Find where the given text appears and provide that cell's center as [x, y] coordinate. 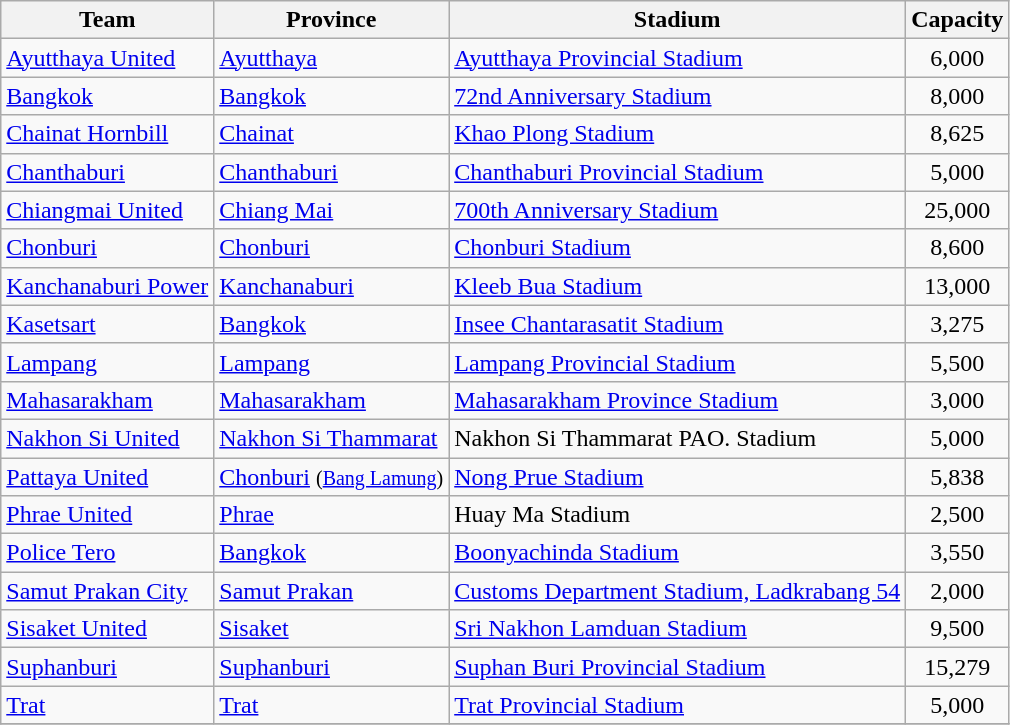
Kasetsart [108, 324]
Phrae United [108, 515]
Boonyachinda Stadium [678, 553]
15,279 [958, 667]
Samut Prakan City [108, 591]
Sisaket United [108, 629]
Kanchanaburi [332, 286]
Ayutthaya United [108, 58]
Khao Plong Stadium [678, 134]
Ayutthaya [332, 58]
3,000 [958, 400]
Chanthaburi Provincial Stadium [678, 172]
9,500 [958, 629]
Capacity [958, 20]
Police Tero [108, 553]
Nakhon Si Thammarat PAO. Stadium [678, 438]
Nakhon Si United [108, 438]
Nong Prue Stadium [678, 477]
72nd Anniversary Stadium [678, 96]
8,625 [958, 134]
5,838 [958, 477]
Lampang Provincial Stadium [678, 362]
Phrae [332, 515]
3,550 [958, 553]
Nakhon Si Thammarat [332, 438]
Kleeb Bua Stadium [678, 286]
Kanchanaburi Power [108, 286]
Customs Department Stadium, Ladkrabang 54 [678, 591]
Huay Ma Stadium [678, 515]
700th Anniversary Stadium [678, 210]
8,600 [958, 248]
Chiang Mai [332, 210]
Pattaya United [108, 477]
Sisaket [332, 629]
2,000 [958, 591]
Mahasarakham Province Stadium [678, 400]
Chainat Hornbill [108, 134]
Chiangmai United [108, 210]
8,000 [958, 96]
Ayutthaya Provincial Stadium [678, 58]
Trat Provincial Stadium [678, 705]
Samut Prakan [332, 591]
Sri Nakhon Lamduan Stadium [678, 629]
Chainat [332, 134]
Suphan Buri Provincial Stadium [678, 667]
13,000 [958, 286]
Team [108, 20]
3,275 [958, 324]
25,000 [958, 210]
6,000 [958, 58]
Chonburi (Bang Lamung) [332, 477]
5,500 [958, 362]
Insee Chantarasatit Stadium [678, 324]
Province [332, 20]
Stadium [678, 20]
2,500 [958, 515]
Chonburi Stadium [678, 248]
